Find where the given text appears and provide that cell's center as [X, Y] coordinate. 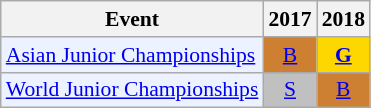
World Junior Championships [132, 90]
2018 [344, 19]
Event [132, 19]
Asian Junior Championships [132, 55]
2017 [290, 19]
S [290, 90]
G [344, 55]
